For the text-containing cell, return its midpoint in (x, y) coordinate format. 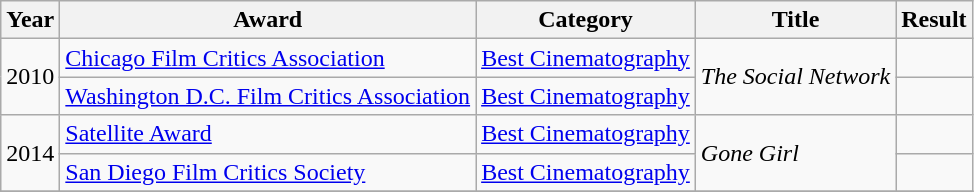
Year (30, 20)
Category (586, 20)
Gone Girl (795, 153)
Result (934, 20)
Title (795, 20)
Chicago Film Critics Association (268, 58)
The Social Network (795, 77)
Satellite Award (268, 134)
San Diego Film Critics Society (268, 172)
Washington D.C. Film Critics Association (268, 96)
2014 (30, 153)
2010 (30, 77)
Award (268, 20)
